Detect which cell encompasses the target text, then output its (x, y) center coordinate. 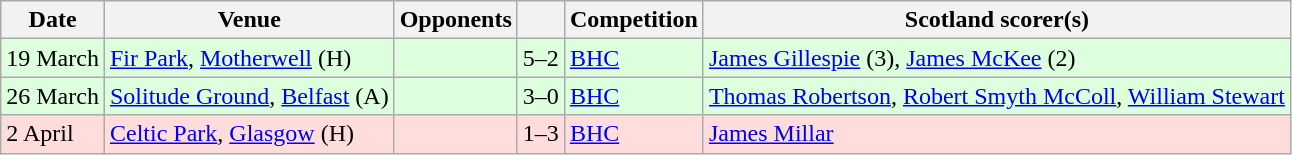
Fir Park, Motherwell (H) (249, 58)
James Gillespie (3), James McKee (2) (996, 58)
26 March (53, 96)
1–3 (540, 134)
James Millar (996, 134)
Venue (249, 20)
Opponents (456, 20)
Scotland scorer(s) (996, 20)
Competition (634, 20)
5–2 (540, 58)
Thomas Robertson, Robert Smyth McColl, William Stewart (996, 96)
19 March (53, 58)
3–0 (540, 96)
Solitude Ground, Belfast (A) (249, 96)
Celtic Park, Glasgow (H) (249, 134)
Date (53, 20)
2 April (53, 134)
